Output the (x, y) coordinate of the center of the cell containing the given text.  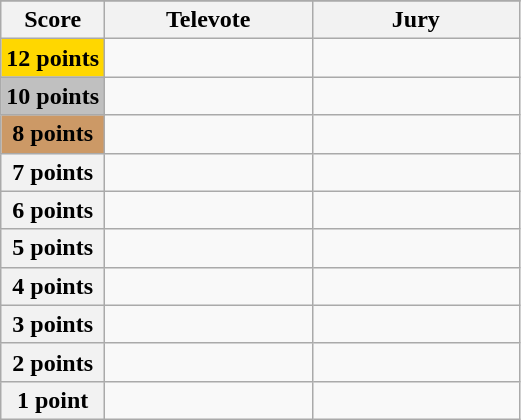
Televote (209, 20)
6 points (53, 210)
4 points (53, 286)
10 points (53, 96)
Jury (416, 20)
2 points (53, 362)
5 points (53, 248)
Score (53, 20)
8 points (53, 134)
12 points (53, 58)
1 point (53, 400)
3 points (53, 324)
7 points (53, 172)
